Return [X, Y] of the center of cell containing provided text 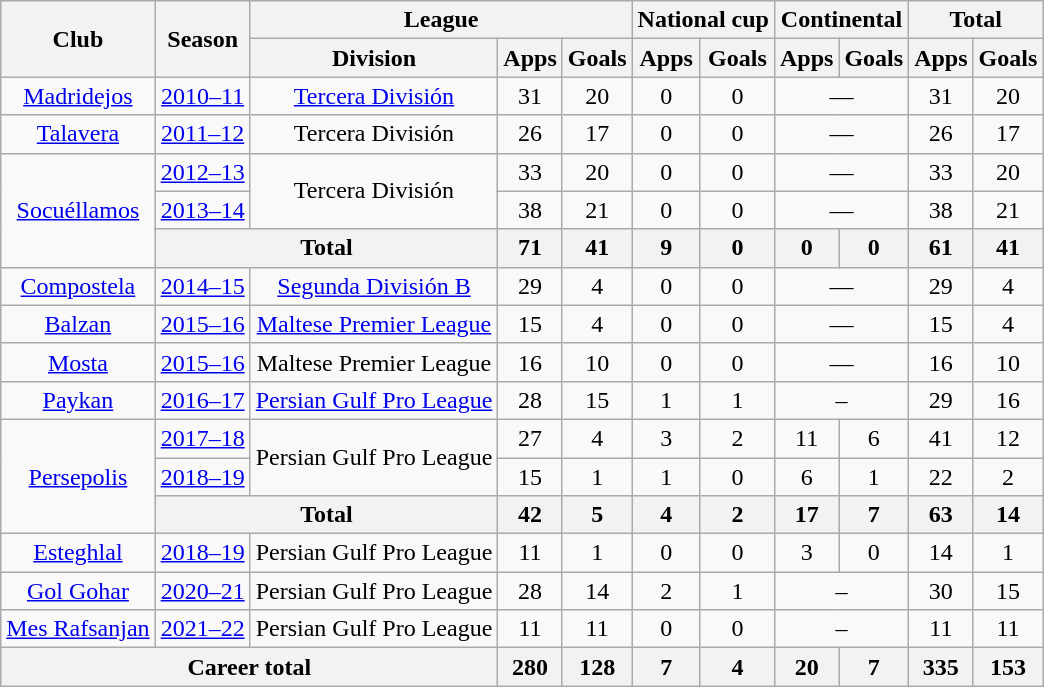
Mosta [78, 362]
Career total [250, 667]
2010–11 [202, 96]
Compostela [78, 286]
2017–18 [202, 438]
Club [78, 39]
128 [597, 667]
Balzan [78, 324]
30 [941, 591]
Gol Gohar [78, 591]
Season [202, 39]
2014–15 [202, 286]
Continental [841, 20]
2012–13 [202, 172]
Talavera [78, 134]
League [441, 20]
27 [530, 438]
2021–22 [202, 629]
42 [530, 515]
Esteghlal [78, 553]
Mes Rafsanjan [78, 629]
Madridejos [78, 96]
153 [1008, 667]
9 [666, 248]
22 [941, 477]
2020–21 [202, 591]
Paykan [78, 400]
63 [941, 515]
12 [1008, 438]
Division [374, 58]
2011–12 [202, 134]
61 [941, 248]
National cup [703, 20]
2016–17 [202, 400]
335 [941, 667]
Persepolis [78, 476]
Socuéllamos [78, 210]
Segunda División B [374, 286]
2013–14 [202, 210]
71 [530, 248]
5 [597, 515]
280 [530, 667]
